Identify which cell holds the provided text, then report its [X, Y] central coordinate. 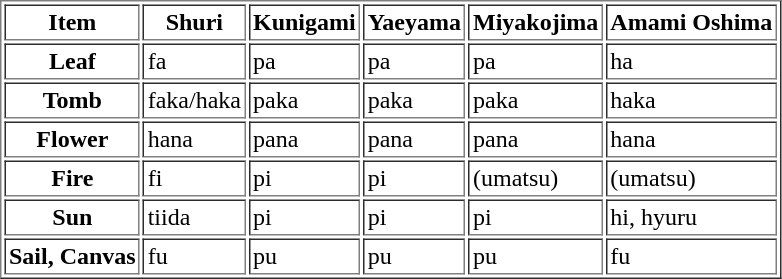
Fire [72, 178]
tiida [194, 218]
Shuri [194, 22]
haka [692, 100]
Kunigami [304, 22]
Yaeyama [414, 22]
Tomb [72, 100]
Item [72, 22]
Miyakojima [536, 22]
Flower [72, 140]
fa [194, 62]
Leaf [72, 62]
Sail, Canvas [72, 256]
faka/haka [194, 100]
hi, hyuru [692, 218]
ha [692, 62]
Sun [72, 218]
fi [194, 178]
Amami Oshima [692, 22]
